Scan for the cell matching the given text and deliver its [X, Y] coordinate at center. 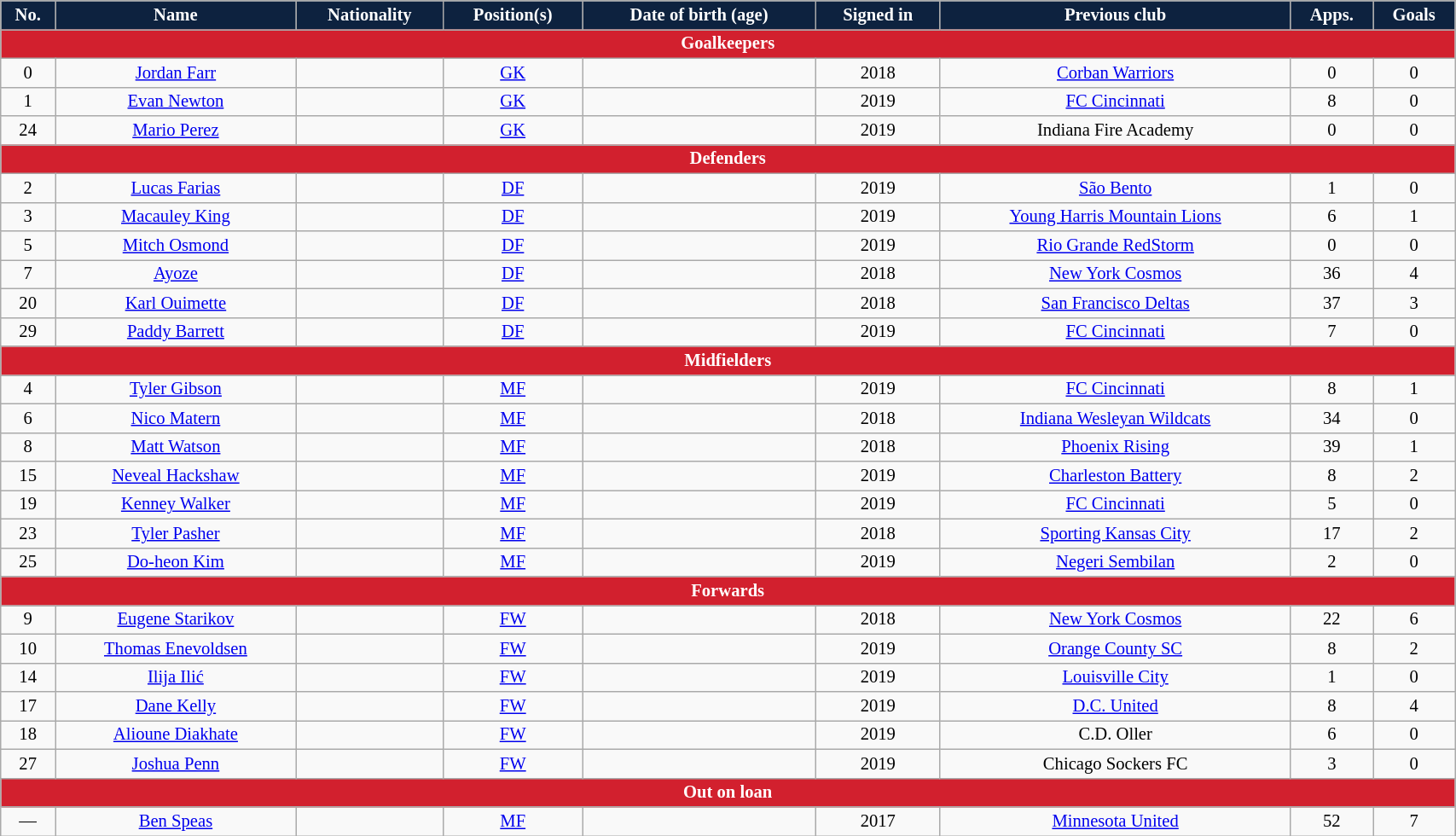
No. [28, 15]
Young Harris Mountain Lions [1116, 217]
Goalkeepers [728, 44]
20 [28, 303]
Eugene Starikov [176, 619]
Evan Newton [176, 102]
Ilija Ilić [176, 677]
San Francisco Deltas [1116, 303]
Dane Kelly [176, 705]
18 [28, 734]
Charleston Battery [1116, 475]
Forwards [728, 591]
29 [28, 332]
Do-heon Kim [176, 562]
36 [1332, 274]
D.C. United [1116, 705]
Thomas Enevoldsen [176, 648]
25 [28, 562]
Phoenix Rising [1116, 447]
Jordan Farr [176, 73]
Lucas Farias [176, 188]
Neveal Hackshaw [176, 475]
Negeri Sembilan [1116, 562]
Corban Warriors [1116, 73]
Tyler Pasher [176, 533]
Paddy Barrett [176, 332]
C.D. Oller [1116, 734]
15 [28, 475]
22 [1332, 619]
Out on loan [728, 792]
Joshua Penn [176, 763]
19 [28, 504]
Minnesota United [1116, 821]
23 [28, 533]
Kenney Walker [176, 504]
Nico Matern [176, 418]
9 [28, 619]
Defenders [728, 159]
Mario Perez [176, 131]
Apps. [1332, 15]
Karl Ouimette [176, 303]
Name [176, 15]
Indiana Fire Academy [1116, 131]
Chicago Sockers FC [1116, 763]
Ayoze [176, 274]
Nationality [369, 15]
São Bento [1116, 188]
27 [28, 763]
Orange County SC [1116, 648]
Midfielders [728, 361]
10 [28, 648]
— [28, 821]
Sporting Kansas City [1116, 533]
34 [1332, 418]
24 [28, 131]
Indiana Wesleyan Wildcats [1116, 418]
Signed in [878, 15]
Rio Grande RedStorm [1116, 245]
Alioune Diakhate [176, 734]
Ben Speas [176, 821]
2017 [878, 821]
39 [1332, 447]
Mitch Osmond [176, 245]
Goals [1414, 15]
14 [28, 677]
Tyler Gibson [176, 389]
Louisville City [1116, 677]
37 [1332, 303]
Position(s) [513, 15]
Matt Watson [176, 447]
Macauley King [176, 217]
52 [1332, 821]
Date of birth (age) [699, 15]
Previous club [1116, 15]
